From the cell containing the given text, extract its center point as (x, y) coordinate. 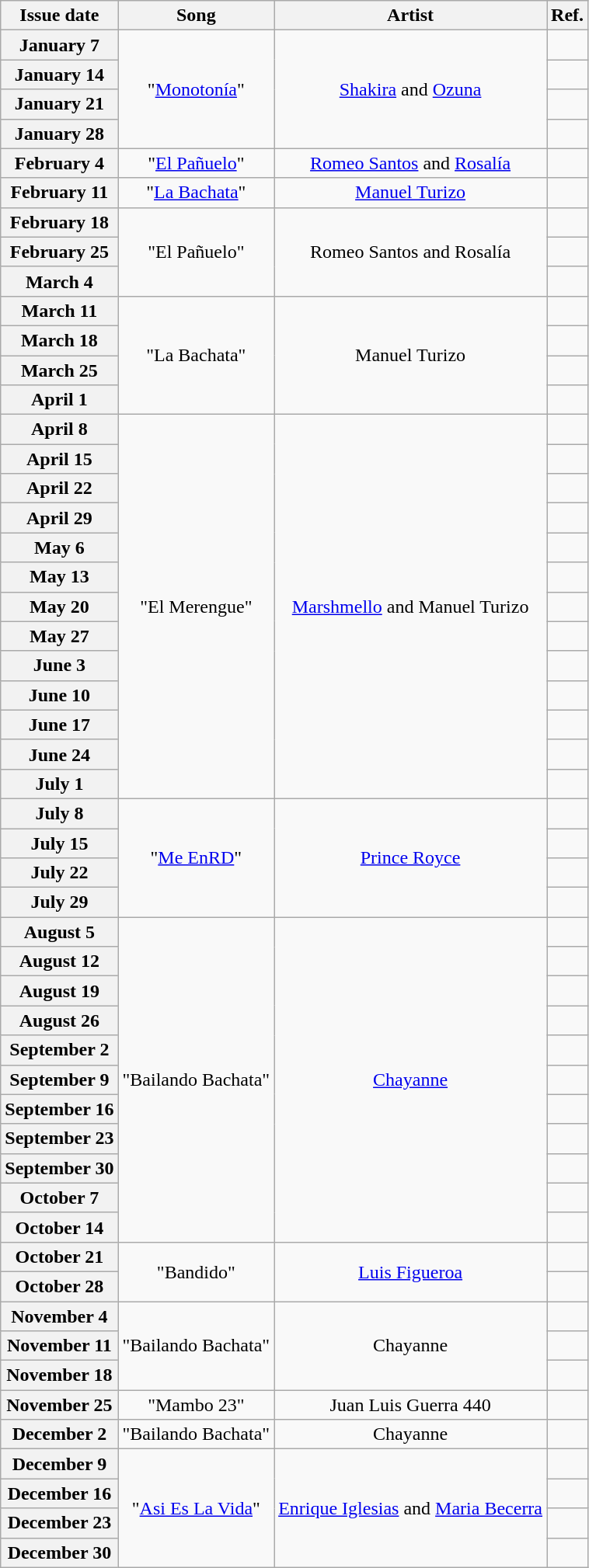
November 4 (59, 1316)
September 16 (59, 1109)
May 13 (59, 577)
March 18 (59, 340)
May 20 (59, 607)
October 21 (59, 1257)
July 1 (59, 784)
August 5 (59, 932)
June 24 (59, 754)
Song (196, 16)
November 11 (59, 1346)
June 3 (59, 666)
February 4 (59, 163)
December 9 (59, 1464)
"Mambo 23" (196, 1405)
Shakira and Ozuna (410, 89)
July 15 (59, 843)
September 9 (59, 1080)
January 7 (59, 45)
June 10 (59, 695)
Luis Figueroa (410, 1271)
July 29 (59, 902)
"Asi Es La Vida" (196, 1508)
October 28 (59, 1286)
January 21 (59, 104)
"El Merengue" (196, 607)
August 26 (59, 1020)
February 25 (59, 252)
Ref. (567, 16)
September 23 (59, 1139)
April 15 (59, 459)
March 25 (59, 370)
"Me EnRD" (196, 857)
May 27 (59, 636)
April 29 (59, 518)
March 11 (59, 311)
Juan Luis Guerra 440 (410, 1405)
April 1 (59, 400)
January 14 (59, 75)
February 18 (59, 222)
December 2 (59, 1434)
February 11 (59, 193)
November 18 (59, 1375)
December 16 (59, 1493)
August 12 (59, 961)
September 30 (59, 1168)
January 28 (59, 134)
June 17 (59, 725)
"Monotonía" (196, 89)
September 2 (59, 1050)
October 7 (59, 1198)
Issue date (59, 16)
Marshmello and Manuel Turizo (410, 607)
Enrique Iglesias and Maria Becerra (410, 1508)
"Bandido" (196, 1271)
December 23 (59, 1523)
Prince Royce (410, 857)
July 22 (59, 873)
October 14 (59, 1227)
November 25 (59, 1405)
July 8 (59, 813)
March 4 (59, 281)
April 8 (59, 429)
May 6 (59, 548)
August 19 (59, 991)
December 30 (59, 1552)
Artist (410, 16)
April 22 (59, 488)
